Locate the cell with the specified text and output its [X, Y] center coordinate. 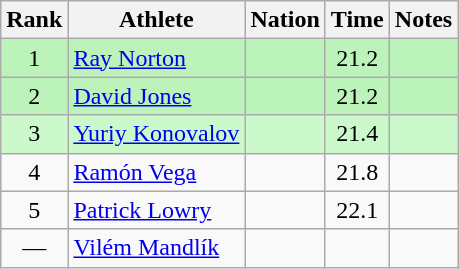
Ramón Vega [156, 172]
Vilém Mandlík [156, 248]
22.1 [357, 210]
David Jones [156, 96]
1 [34, 58]
4 [34, 172]
Nation [285, 20]
Yuriy Konovalov [156, 134]
Rank [34, 20]
2 [34, 96]
Patrick Lowry [156, 210]
21.4 [357, 134]
Notes [423, 20]
3 [34, 134]
21.8 [357, 172]
Ray Norton [156, 58]
— [34, 248]
5 [34, 210]
Time [357, 20]
Athlete [156, 20]
